Scan for the cell matching the given text and deliver its (X, Y) coordinate at center. 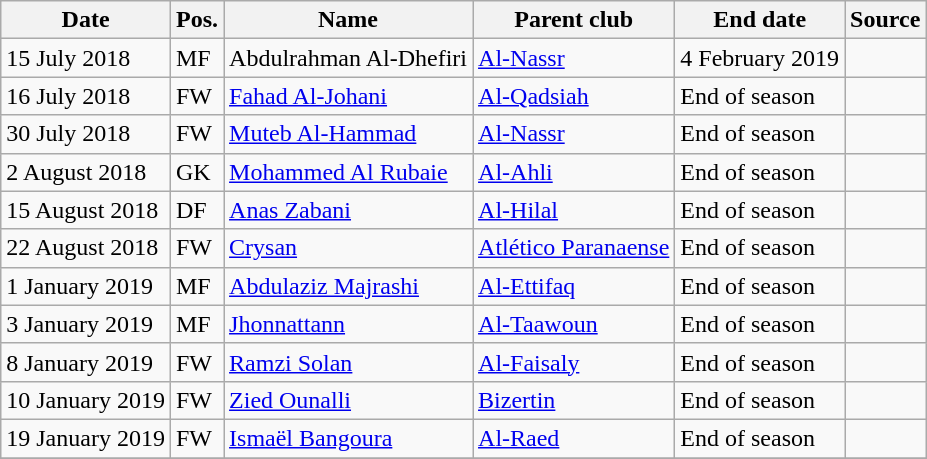
Fahad Al-Johani (348, 96)
Zied Ounalli (348, 400)
Al-Qadsiah (574, 96)
End date (760, 20)
Source (886, 20)
8 January 2019 (86, 362)
Name (348, 20)
Abdulaziz Majrashi (348, 286)
Ramzi Solan (348, 362)
Anas Zabani (348, 210)
Ismaël Bangoura (348, 438)
Al-Ahli (574, 172)
Atlético Paranaense (574, 248)
Abdulrahman Al-Dhefiri (348, 58)
Al-Faisaly (574, 362)
3 January 2019 (86, 324)
1 January 2019 (86, 286)
Pos. (196, 20)
GK (196, 172)
Jhonnattann (348, 324)
15 July 2018 (86, 58)
Parent club (574, 20)
30 July 2018 (86, 134)
19 January 2019 (86, 438)
Crysan (348, 248)
10 January 2019 (86, 400)
Date (86, 20)
4 February 2019 (760, 58)
Mohammed Al Rubaie (348, 172)
Al-Hilal (574, 210)
2 August 2018 (86, 172)
16 July 2018 (86, 96)
Al-Ettifaq (574, 286)
15 August 2018 (86, 210)
Muteb Al-Hammad (348, 134)
Al-Raed (574, 438)
DF (196, 210)
Al-Taawoun (574, 324)
22 August 2018 (86, 248)
Bizertin (574, 400)
